Output the (x, y) coordinate of the center of the cell containing the given text.  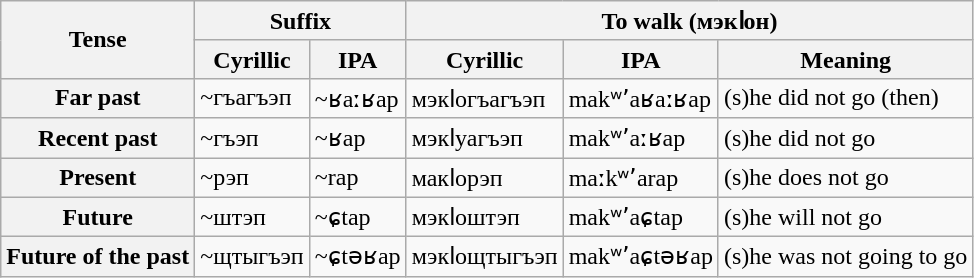
~гъэп (252, 138)
мэкӏогъагъэп (484, 98)
~ʁaːʁap (358, 98)
~щтыгъэп (252, 257)
Recent past (98, 138)
makʷʼaʁaːʁap (640, 98)
~штэп (252, 217)
~ʁap (358, 138)
(s)he does not go (845, 178)
~rap (358, 178)
makʷʼaɕtəʁap (640, 257)
Suffix (300, 21)
~ɕtap (358, 217)
мэкӏуагъэп (484, 138)
Present (98, 178)
макӏорэп (484, 178)
~ɕtəʁap (358, 257)
makʷʼaɕtap (640, 217)
~гъагъэп (252, 98)
(s)he did not go (then) (845, 98)
(s)he was not going to go (845, 257)
мэкӏощтыгъэп (484, 257)
Future (98, 217)
(s)he did not go (845, 138)
Meaning (845, 59)
~рэп (252, 178)
makʷʼaːʁap (640, 138)
maːkʷʼarap (640, 178)
(s)he will not go (845, 217)
Future of the past (98, 257)
мэкӏоштэп (484, 217)
Tense (98, 40)
To walk (мэкӏон) (690, 21)
Far past (98, 98)
